Capture the cell that displays the provided text and extract its [x, y] central coordinate. 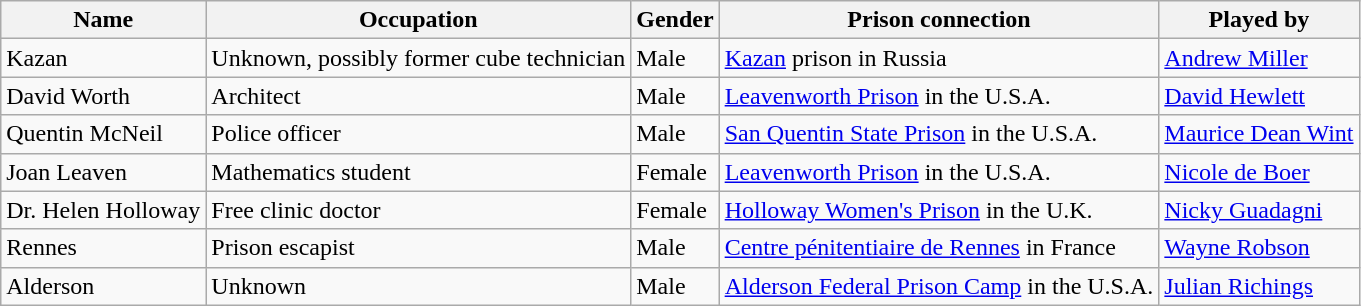
Occupation [418, 20]
Played by [1259, 20]
Kazan prison in Russia [939, 58]
David Hewlett [1259, 96]
Police officer [418, 134]
Holloway Women's Prison in the U.K. [939, 210]
Alderson Federal Prison Camp in the U.S.A. [939, 286]
Joan Leaven [104, 172]
Maurice Dean Wint [1259, 134]
Wayne Robson [1259, 248]
Quentin McNeil [104, 134]
Julian Richings [1259, 286]
Rennes [104, 248]
Unknown, possibly former cube technician [418, 58]
San Quentin State Prison in the U.S.A. [939, 134]
Nicky Guadagni [1259, 210]
Kazan [104, 58]
Free clinic doctor [418, 210]
Mathematics student [418, 172]
Prison connection [939, 20]
Centre pénitentiaire de Rennes in France [939, 248]
Architect [418, 96]
Dr. Helen Holloway [104, 210]
Andrew Miller [1259, 58]
Nicole de Boer [1259, 172]
Name [104, 20]
Alderson [104, 286]
Prison escapist [418, 248]
Gender [675, 20]
Unknown [418, 286]
David Worth [104, 96]
